Identify which cell holds the provided text, then report its [X, Y] central coordinate. 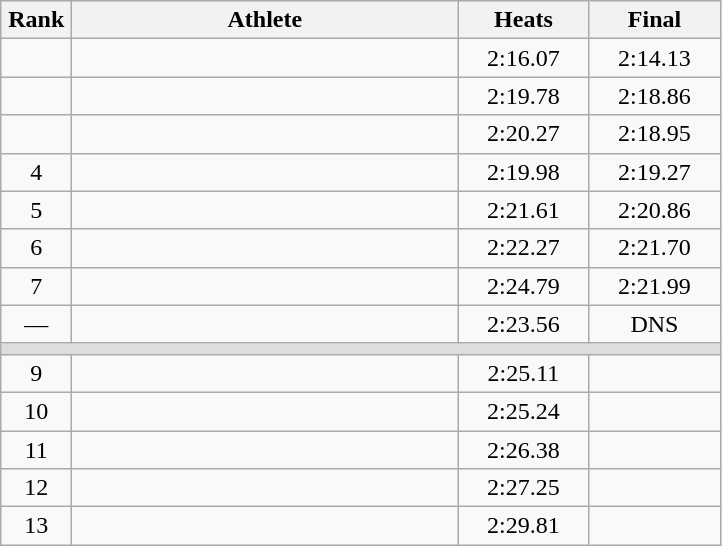
2:29.81 [524, 526]
2:25.24 [524, 411]
2:18.86 [654, 96]
2:19.27 [654, 172]
12 [36, 488]
2:22.27 [524, 248]
2:21.99 [654, 286]
2:20.86 [654, 210]
2:16.07 [524, 58]
5 [36, 210]
Heats [524, 20]
2:18.95 [654, 134]
2:26.38 [524, 449]
9 [36, 373]
2:24.79 [524, 286]
Athlete [265, 20]
— [36, 324]
2:23.56 [524, 324]
2:20.27 [524, 134]
2:19.98 [524, 172]
DNS [654, 324]
7 [36, 286]
2:14.13 [654, 58]
10 [36, 411]
2:27.25 [524, 488]
2:25.11 [524, 373]
13 [36, 526]
6 [36, 248]
2:21.70 [654, 248]
Final [654, 20]
4 [36, 172]
2:21.61 [524, 210]
11 [36, 449]
Rank [36, 20]
2:19.78 [524, 96]
